Scan for the cell matching the given text and deliver its (x, y) coordinate at center. 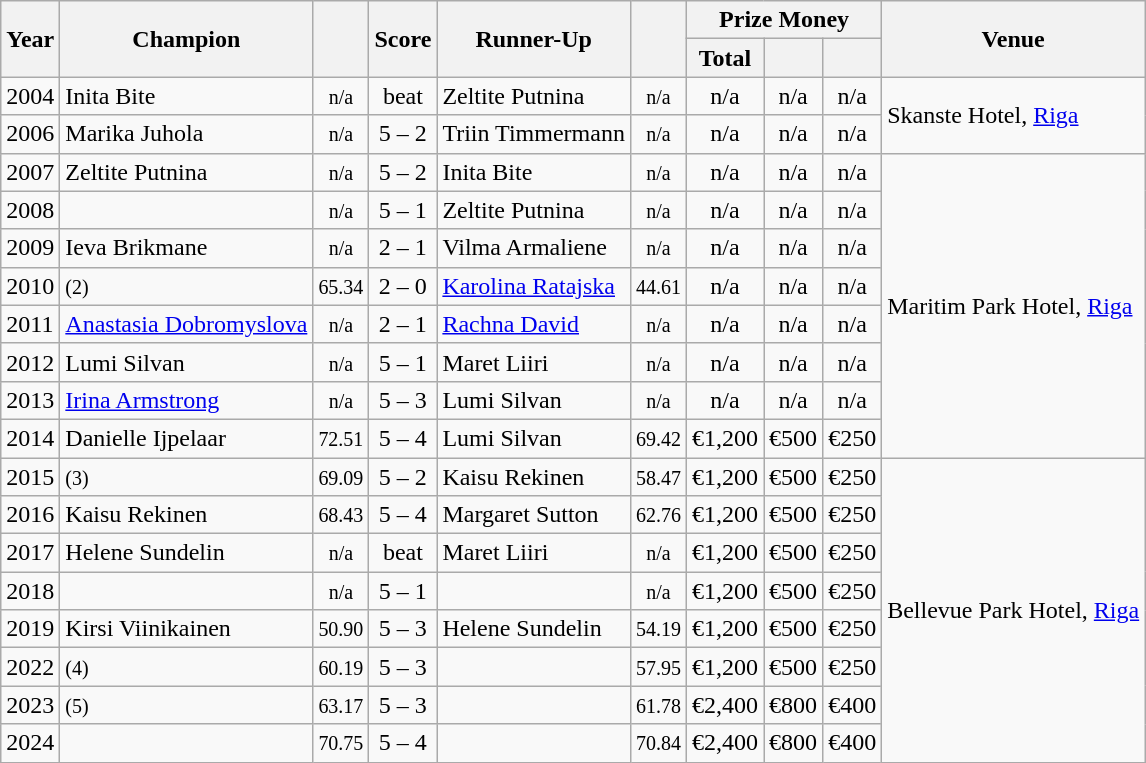
(4) (186, 667)
Year (30, 39)
2014 (30, 438)
50.90 (341, 629)
(3) (186, 477)
(2) (186, 286)
Karolina Ratajska (534, 286)
54.19 (658, 629)
Skanste Hotel, Riga (1014, 115)
Champion (186, 39)
Bellevue Park Hotel, Riga (1014, 610)
62.76 (658, 515)
68.43 (341, 515)
69.09 (341, 477)
(5) (186, 705)
2013 (30, 400)
Anastasia Dobromyslova (186, 324)
63.17 (341, 705)
2012 (30, 362)
72.51 (341, 438)
2018 (30, 591)
70.75 (341, 743)
Maritim Park Hotel, Riga (1014, 305)
60.19 (341, 667)
2023 (30, 705)
2017 (30, 553)
69.42 (658, 438)
70.84 (658, 743)
2 – 0 (403, 286)
44.61 (658, 286)
2011 (30, 324)
Kirsi Viinikainen (186, 629)
65.34 (341, 286)
2004 (30, 96)
Irina Armstrong (186, 400)
Marika Juhola (186, 134)
2015 (30, 477)
2008 (30, 210)
Venue (1014, 39)
2016 (30, 515)
Danielle Ijpelaar (186, 438)
2024 (30, 743)
Score (403, 39)
Total (724, 58)
58.47 (658, 477)
2006 (30, 134)
Runner-Up (534, 39)
Prize Money (784, 20)
Vilma Armaliene (534, 248)
2007 (30, 172)
2019 (30, 629)
Margaret Sutton (534, 515)
57.95 (658, 667)
2010 (30, 286)
Ieva Brikmane (186, 248)
2009 (30, 248)
2022 (30, 667)
Triin Timmermann (534, 134)
Rachna David (534, 324)
61.78 (658, 705)
